From the cell containing the given text, extract its center point as [X, Y] coordinate. 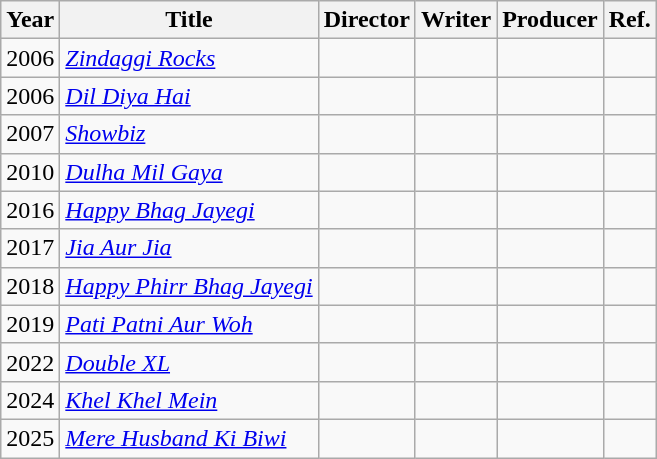
Mere Husband Ki Biwi [189, 438]
2018 [30, 286]
2016 [30, 210]
Zindaggi Rocks [189, 58]
Jia Aur Jia [189, 248]
Director [366, 20]
Happy Bhag Jayegi [189, 210]
Writer [456, 20]
Year [30, 20]
2007 [30, 134]
Double XL [189, 362]
2017 [30, 248]
Dulha Mil Gaya [189, 172]
Khel Khel Mein [189, 400]
Title [189, 20]
Producer [550, 20]
Ref. [630, 20]
2025 [30, 438]
Dil Diya Hai [189, 96]
Showbiz [189, 134]
2024 [30, 400]
Pati Patni Aur Woh [189, 324]
2010 [30, 172]
Happy Phirr Bhag Jayegi [189, 286]
2022 [30, 362]
2019 [30, 324]
